Scan for the cell matching the given text and deliver its (X, Y) coordinate at center. 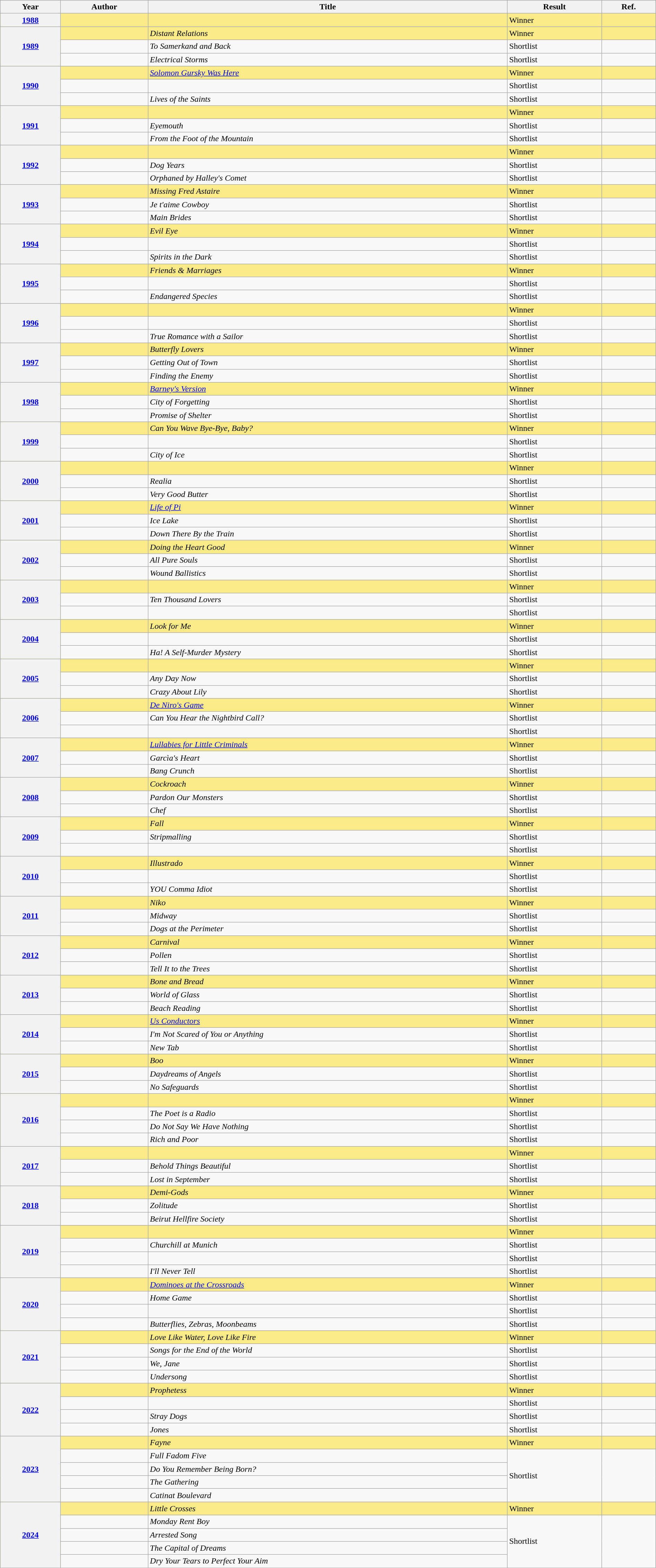
Cockroach (328, 784)
Illustrado (328, 863)
2020 (30, 1304)
2009 (30, 837)
Chef (328, 810)
Ten Thousand Lovers (328, 600)
Main Brides (328, 218)
Stripmalling (328, 837)
Butterfly Lovers (328, 349)
Any Day Now (328, 679)
2004 (30, 639)
Lives of the Saints (328, 99)
Tell It to the Trees (328, 968)
Bone and Bread (328, 981)
Do You Remember Being Born? (328, 1469)
Can You Wave Bye-Bye, Baby? (328, 428)
1990 (30, 86)
Beirut Hellfire Society (328, 1218)
Spirits in the Dark (328, 257)
2023 (30, 1469)
Fall (328, 824)
Demi-Gods (328, 1192)
Je t'aime Cowboy (328, 205)
Promise of Shelter (328, 415)
1988 (30, 20)
Behold Things Beautiful (328, 1166)
Garcìa's Heart (328, 758)
1991 (30, 125)
2007 (30, 758)
Dry Your Tears to Perfect Your Aim (328, 1561)
No Safeguards (328, 1087)
Little Crosses (328, 1508)
Finding the Enemy (328, 375)
Doing the Heart Good (328, 547)
Eyemouth (328, 125)
Ref. (629, 7)
2016 (30, 1120)
To Samerkand and Back (328, 46)
2010 (30, 876)
Electrical Storms (328, 60)
Orphaned by Halley's Comet (328, 178)
Songs for the End of the World (328, 1350)
The Poet is a Radio (328, 1113)
2006 (30, 718)
De Niro's Game (328, 705)
Beach Reading (328, 1008)
Love Like Water, Love Like Fire (328, 1337)
Daydreams of Angels (328, 1074)
Bang Crunch (328, 771)
Ha! A Self-Murder Mystery (328, 652)
2024 (30, 1535)
I'm Not Scared of You or Anything (328, 1034)
Butterflies, Zebras, Moonbeams (328, 1324)
1995 (30, 283)
Undersong (328, 1377)
Very Good Butter (328, 494)
1993 (30, 205)
1997 (30, 362)
2014 (30, 1034)
Realia (328, 481)
2005 (30, 679)
Title (328, 7)
Monday Rent Boy (328, 1522)
2017 (30, 1166)
2012 (30, 955)
Dominoes at the Crossroads (328, 1285)
1996 (30, 323)
Barney's Version (328, 389)
The Gathering (328, 1482)
True Romance with a Sailor (328, 336)
We, Jane (328, 1363)
Down There By the Train (328, 534)
1992 (30, 165)
2003 (30, 600)
Dog Years (328, 165)
World of Glass (328, 995)
Us Conductors (328, 1021)
Life of Pi (328, 507)
From the Foot of the Mountain (328, 138)
2022 (30, 1410)
2013 (30, 995)
Solomon Gursky Was Here (328, 73)
New Tab (328, 1048)
Home Game (328, 1298)
Boo (328, 1061)
Endangered Species (328, 297)
2000 (30, 481)
Niko (328, 903)
2008 (30, 797)
Zolitude (328, 1205)
The Capital of Dreams (328, 1548)
Arrested Song (328, 1535)
City of Ice (328, 455)
Look for Me (328, 626)
Ice Lake (328, 520)
Jones (328, 1430)
Wound Ballistics (328, 573)
City of Forgetting (328, 402)
I'll Never Tell (328, 1271)
All Pure Souls (328, 560)
Fayne (328, 1443)
Do Not Say We Have Nothing (328, 1126)
Result (554, 7)
2001 (30, 520)
2015 (30, 1074)
Midway (328, 916)
Full Fadom Five (328, 1456)
Friends & Marriages (328, 270)
2011 (30, 916)
1999 (30, 442)
1994 (30, 244)
Lullabies for Little Criminals (328, 744)
Distant Relations (328, 33)
2021 (30, 1357)
Missing Fred Astaire (328, 191)
Stray Dogs (328, 1416)
Year (30, 7)
Pollen (328, 955)
Catinat Boulevard (328, 1495)
YOU Comma Idiot (328, 889)
Prophetess (328, 1390)
Can You Hear the Nightbird Call? (328, 718)
2002 (30, 560)
1989 (30, 46)
Pardon Our Monsters (328, 797)
Lost in September (328, 1179)
Crazy About Lily (328, 692)
Carnival (328, 942)
Churchill at Munich (328, 1245)
2018 (30, 1205)
Getting Out of Town (328, 362)
Rich and Poor (328, 1140)
2019 (30, 1252)
Dogs at the Perimeter (328, 929)
Author (104, 7)
Evil Eye (328, 231)
1998 (30, 402)
